Return (X, Y) of the center of cell containing provided text 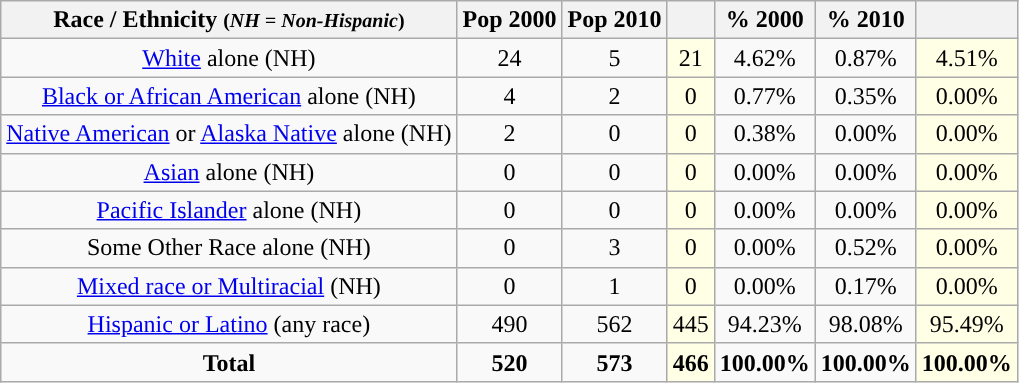
520 (510, 362)
490 (510, 324)
% 2010 (866, 20)
0.38% (764, 134)
4.62% (764, 58)
1 (614, 286)
Native American or Alaska Native alone (NH) (229, 134)
573 (614, 362)
Pop 2010 (614, 20)
5 (614, 58)
0.52% (866, 248)
Pacific Islander alone (NH) (229, 210)
562 (614, 324)
Hispanic or Latino (any race) (229, 324)
Asian alone (NH) (229, 172)
445 (690, 324)
94.23% (764, 324)
0.77% (764, 96)
98.08% (866, 324)
White alone (NH) (229, 58)
4.51% (966, 58)
% 2000 (764, 20)
Black or African American alone (NH) (229, 96)
3 (614, 248)
Race / Ethnicity (NH = Non-Hispanic) (229, 20)
Pop 2000 (510, 20)
95.49% (966, 324)
0.35% (866, 96)
0.17% (866, 286)
0.87% (866, 58)
21 (690, 58)
Some Other Race alone (NH) (229, 248)
466 (690, 362)
4 (510, 96)
24 (510, 58)
Mixed race or Multiracial (NH) (229, 286)
Total (229, 362)
